Search for the cell housing the specified text and yield its (x, y) center coordinate. 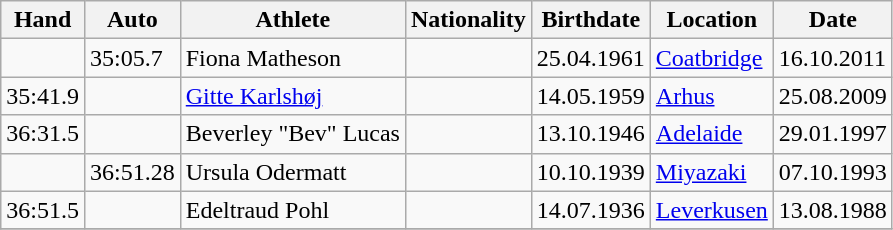
Date (832, 20)
35:41.9 (43, 96)
14.05.1959 (590, 96)
Leverkusen (712, 210)
Adelaide (712, 134)
Athlete (292, 20)
Edeltraud Pohl (292, 210)
14.07.1936 (590, 210)
36:51.28 (132, 172)
Coatbridge (712, 58)
Arhus (712, 96)
Location (712, 20)
Beverley "Bev" Lucas (292, 134)
29.01.1997 (832, 134)
Miyazaki (712, 172)
Fiona Matheson (292, 58)
07.10.1993 (832, 172)
Auto (132, 20)
36:31.5 (43, 134)
Ursula Odermatt (292, 172)
Nationality (468, 20)
36:51.5 (43, 210)
Gitte Karlshøj (292, 96)
25.08.2009 (832, 96)
16.10.2011 (832, 58)
13.10.1946 (590, 134)
35:05.7 (132, 58)
10.10.1939 (590, 172)
25.04.1961 (590, 58)
Birthdate (590, 20)
13.08.1988 (832, 210)
Hand (43, 20)
